Capture the cell that displays the provided text and extract its [X, Y] central coordinate. 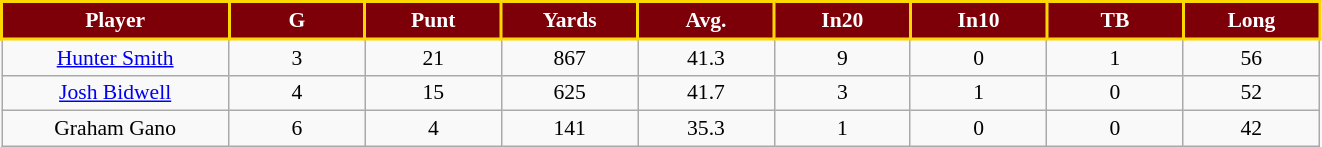
52 [1251, 93]
Player [116, 20]
15 [433, 93]
In10 [978, 20]
Yards [569, 20]
141 [569, 129]
41.3 [706, 57]
21 [433, 57]
867 [569, 57]
625 [569, 93]
Graham Gano [116, 129]
Avg. [706, 20]
9 [842, 57]
In20 [842, 20]
41.7 [706, 93]
G [297, 20]
TB [1115, 20]
42 [1251, 129]
Josh Bidwell [116, 93]
6 [297, 129]
35.3 [706, 129]
56 [1251, 57]
Long [1251, 20]
Hunter Smith [116, 57]
Punt [433, 20]
